Detect which cell encompasses the target text, then output its (X, Y) center coordinate. 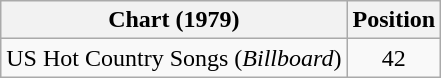
US Hot Country Songs (Billboard) (174, 58)
42 (394, 58)
Position (394, 20)
Chart (1979) (174, 20)
